Provide the [x, y] coordinate of the cell's center where the given text is located.  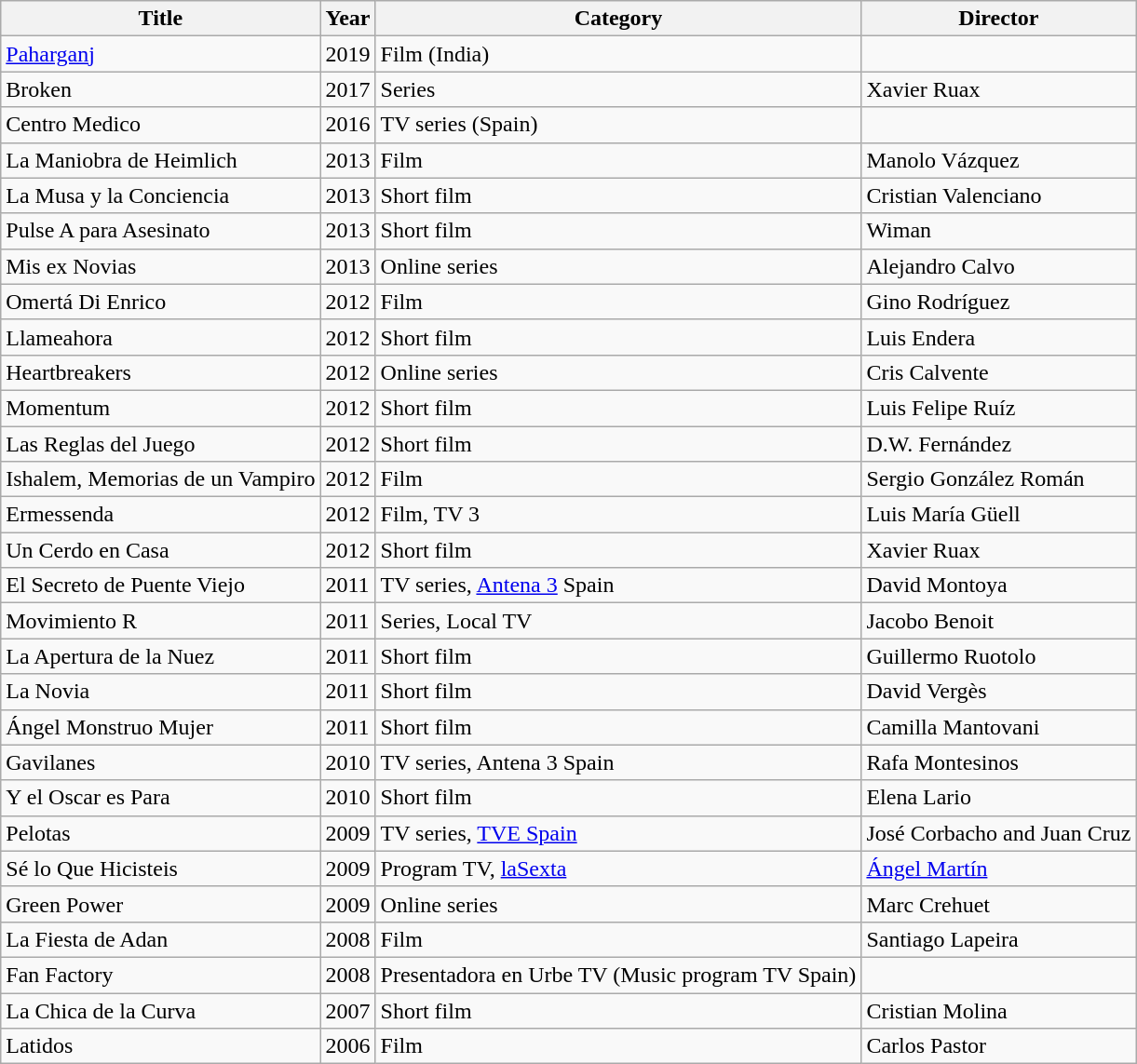
Ángel Martín [998, 869]
TV series (Spain) [618, 125]
José Corbacho and Juan Cruz [998, 833]
Un Cerdo en Casa [160, 550]
2007 [348, 1010]
La Chica de la Curva [160, 1010]
Manolo Vázquez [998, 160]
Marc Crehuet [998, 904]
2017 [348, 89]
Broken [160, 89]
Luis María Güell [998, 515]
Fan Factory [160, 975]
Sé lo Que Hicisteis [160, 869]
Series [618, 89]
Film, TV 3 [618, 515]
Title [160, 19]
El Secreto de Puente Viejo [160, 586]
La Novia [160, 692]
Film (India) [618, 54]
Director [998, 19]
Category [618, 19]
David Vergès [998, 692]
Centro Medico [160, 125]
La Apertura de la Nuez [160, 656]
Presentadora en Urbe TV (Music program TV Spain) [618, 975]
Ishalem, Memorias de un Vampiro [160, 479]
Mis ex Novias [160, 266]
La Fiesta de Adan [160, 939]
Guillermo Ruotolo [998, 656]
D.W. Fernández [998, 444]
Cristian Molina [998, 1010]
Las Reglas del Juego [160, 444]
Wiman [998, 231]
Jacobo Benoit [998, 621]
Sergio González Román [998, 479]
Gavilanes [160, 762]
Green Power [160, 904]
Elena Lario [998, 798]
2016 [348, 125]
Momentum [160, 408]
Program TV, laSexta [618, 869]
Alejandro Calvo [998, 266]
Santiago Lapeira [998, 939]
Ermessenda [160, 515]
David Montoya [998, 586]
La Musa y la Conciencia [160, 195]
Movimiento R [160, 621]
Carlos Pastor [998, 1046]
Ángel Monstruo Mujer [160, 727]
Rafa Montesinos [998, 762]
Series, Local TV [618, 621]
Y el Oscar es Para [160, 798]
Gino Rodríguez [998, 302]
Pelotas [160, 833]
Year [348, 19]
Latidos [160, 1046]
Heartbreakers [160, 372]
2019 [348, 54]
TV series, TVE Spain [618, 833]
Llameahora [160, 337]
Luis Felipe Ruíz [998, 408]
La Maniobra de Heimlich [160, 160]
Cris Calvente [998, 372]
2006 [348, 1046]
Pulse A para Asesinato [160, 231]
Omertá Di Enrico [160, 302]
Paharganj [160, 54]
Luis Endera [998, 337]
Camilla Mantovani [998, 727]
Cristian Valenciano [998, 195]
